Determine the [X, Y] coordinate at the center of the cell enclosing the given text.  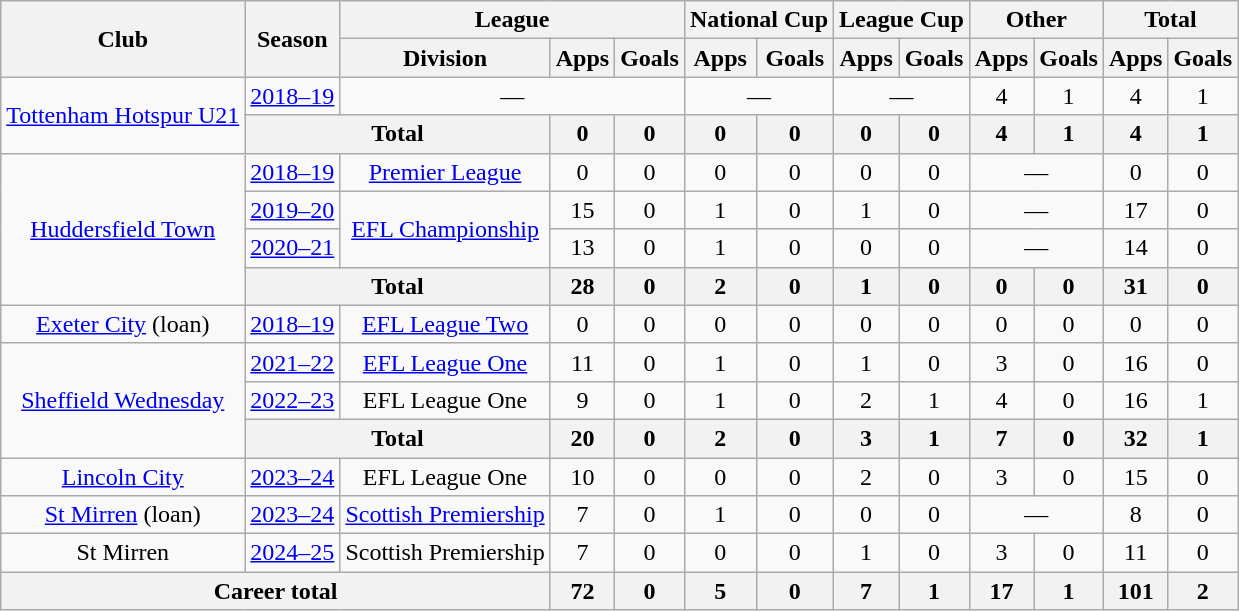
2019–20 [292, 210]
10 [582, 477]
14 [1135, 248]
8 [1135, 515]
Exeter City (loan) [123, 324]
9 [582, 400]
101 [1135, 591]
32 [1135, 438]
EFL League Two [445, 324]
League [512, 20]
72 [582, 591]
League Cup [902, 20]
31 [1135, 286]
St Mirren (loan) [123, 515]
Other [1036, 20]
Career total [276, 591]
National Cup [758, 20]
Division [445, 58]
St Mirren [123, 553]
Lincoln City [123, 477]
Premier League [445, 172]
Club [123, 39]
Sheffield Wednesday [123, 400]
Tottenham Hotspur U21 [123, 115]
EFL Championship [445, 229]
2024–25 [292, 553]
2022–23 [292, 400]
Huddersfield Town [123, 229]
Season [292, 39]
20 [582, 438]
2021–22 [292, 362]
13 [582, 248]
5 [720, 591]
28 [582, 286]
2020–21 [292, 248]
